Output the (x, y) coordinate of the center of the cell containing the given text.  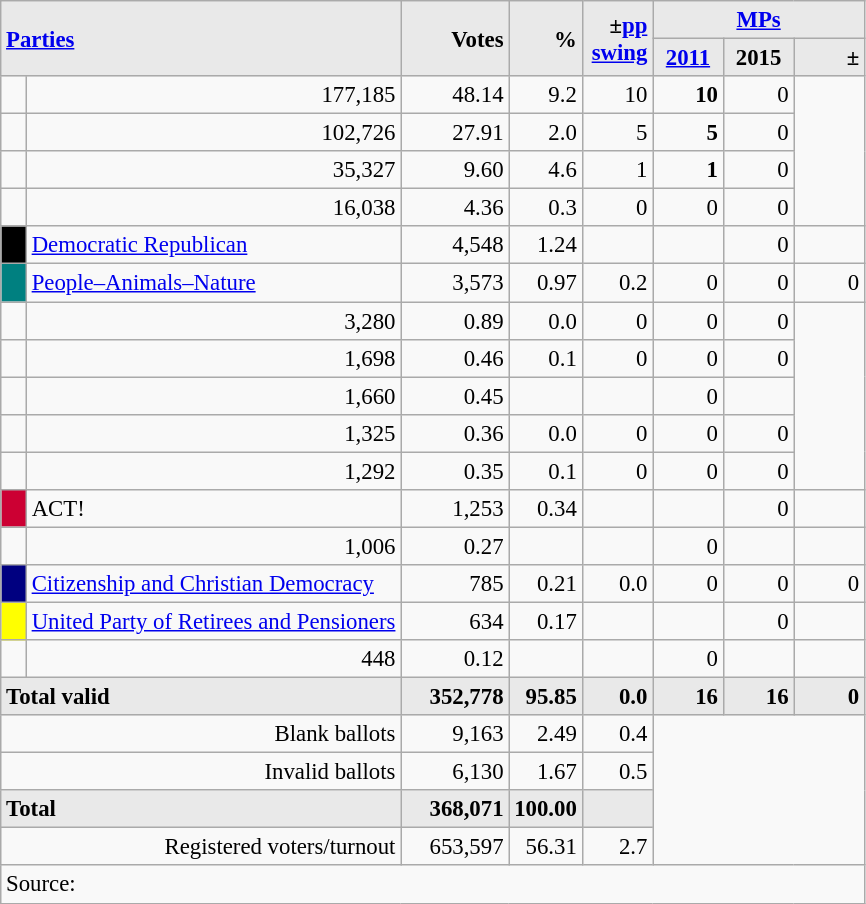
102,726 (213, 133)
1,325 (213, 433)
0.27 (455, 546)
0.46 (455, 358)
2011 (688, 58)
56.31 (546, 847)
2.0 (546, 133)
352,778 (455, 697)
Citizenship and Christian Democracy (213, 584)
4.36 (455, 208)
±pp swing (618, 38)
2015 (758, 58)
Registered voters/turnout (201, 847)
Invalid ballots (201, 772)
0.34 (546, 509)
1,006 (213, 546)
0.12 (455, 659)
Source: (433, 885)
4.6 (546, 170)
634 (455, 621)
0.35 (455, 471)
0.45 (455, 396)
2.7 (618, 847)
3,280 (213, 321)
35,327 (213, 170)
0.3 (546, 208)
448 (213, 659)
People–Animals–Nature (213, 283)
2.49 (546, 734)
Democratic Republican (213, 245)
95.85 (546, 697)
0.89 (455, 321)
48.14 (455, 95)
1,660 (213, 396)
1,253 (455, 509)
100.00 (546, 809)
785 (455, 584)
4,548 (455, 245)
Total (201, 809)
0.36 (455, 433)
0.21 (546, 584)
1.24 (546, 245)
177,185 (213, 95)
368,071 (455, 809)
9.2 (546, 95)
1,292 (213, 471)
0.4 (618, 734)
Votes (455, 38)
3,573 (455, 283)
16,038 (213, 208)
United Party of Retirees and Pensioners (213, 621)
ACT! (213, 509)
Total valid (201, 697)
9.60 (455, 170)
0.5 (618, 772)
0.2 (618, 283)
653,597 (455, 847)
27.91 (455, 133)
9,163 (455, 734)
MPs (759, 20)
0.97 (546, 283)
% (546, 38)
0.17 (546, 621)
6,130 (455, 772)
Parties (201, 38)
± (830, 58)
1,698 (213, 358)
Blank ballots (201, 734)
1.67 (546, 772)
